Return the (x, y) coordinate for the center point of the cell that contains the specified text.  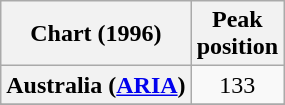
Chart (1996) (96, 34)
Australia (ARIA) (96, 85)
Peakposition (237, 34)
133 (237, 85)
